Provide the [X, Y] coordinate of the cell's center where the given text is located.  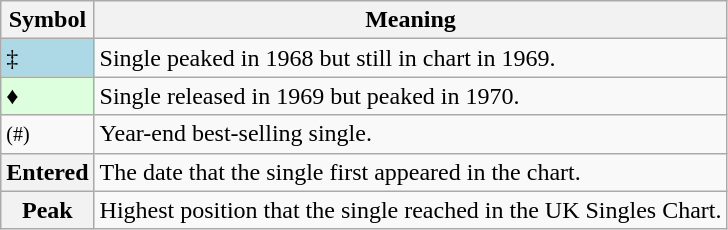
Year-end best-selling single. [410, 134]
Peak [48, 210]
Single peaked in 1968 but still in chart in 1969. [410, 58]
The date that the single first appeared in the chart. [410, 172]
Symbol [48, 20]
Entered [48, 172]
Single released in 1969 but peaked in 1970. [410, 96]
Meaning [410, 20]
Highest position that the single reached in the UK Singles Chart. [410, 210]
‡ [48, 58]
(#) [48, 134]
♦ [48, 96]
